Return (X, Y) of the center of cell containing provided text 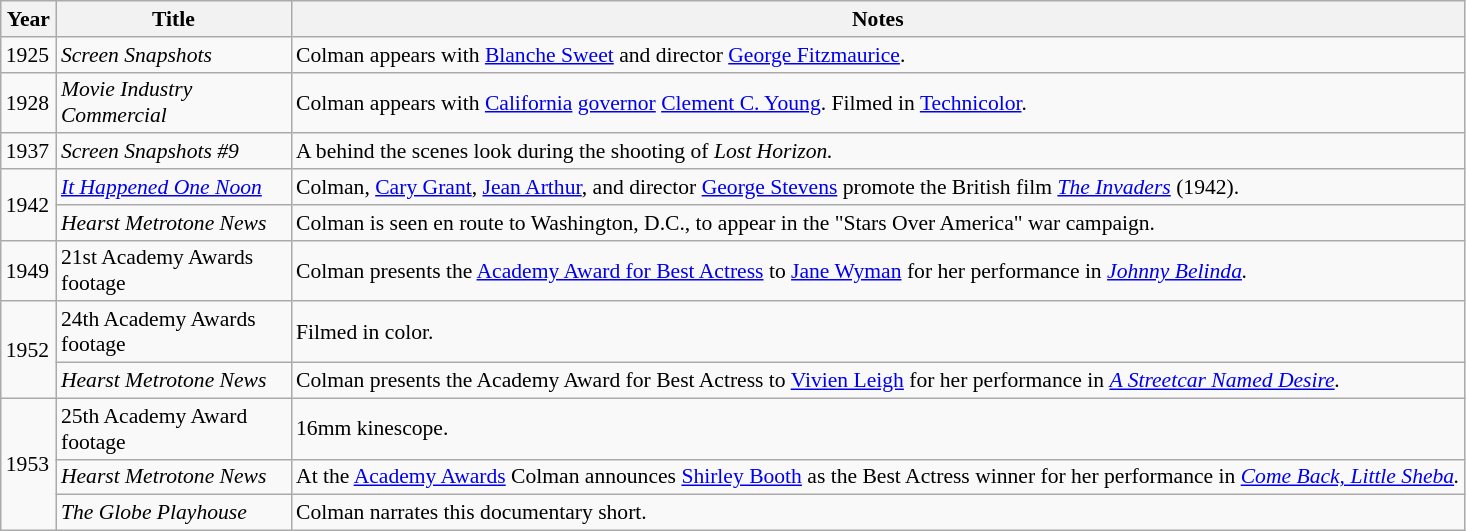
1937 (28, 152)
1952 (28, 350)
21st Academy Awards footage (174, 270)
The Globe Playhouse (174, 513)
Colman presents the Academy Award for Best Actress to Vivien Leigh for her performance in A Streetcar Named Desire. (878, 381)
Colman is seen en route to Washington, D.C., to appear in the "Stars Over America" war campaign. (878, 223)
1953 (28, 464)
16mm kinescope. (878, 428)
1949 (28, 270)
Movie Industry Commercial (174, 102)
24th Academy Awards footage (174, 332)
At the Academy Awards Colman announces Shirley Booth as the Best Actress winner for her performance in Come Back, Little Sheba. (878, 477)
Title (174, 19)
Year (28, 19)
1925 (28, 55)
Filmed in color. (878, 332)
1928 (28, 102)
It Happened One Noon (174, 187)
Screen Snapshots (174, 55)
Screen Snapshots #9 (174, 152)
Colman narrates this documentary short. (878, 513)
A behind the scenes look during the shooting of Lost Horizon. (878, 152)
Colman, Cary Grant, Jean Arthur, and director George Stevens promote the British film The Invaders (1942). (878, 187)
Colman presents the Academy Award for Best Actress to Jane Wyman for her performance in Johnny Belinda. (878, 270)
1942 (28, 204)
25th Academy Award footage (174, 428)
Colman appears with California governor Clement C. Young. Filmed in Technicolor. (878, 102)
Colman appears with Blanche Sweet and director George Fitzmaurice. (878, 55)
Notes (878, 19)
